Output the (x, y) coordinate of the center of the cell containing the given text.  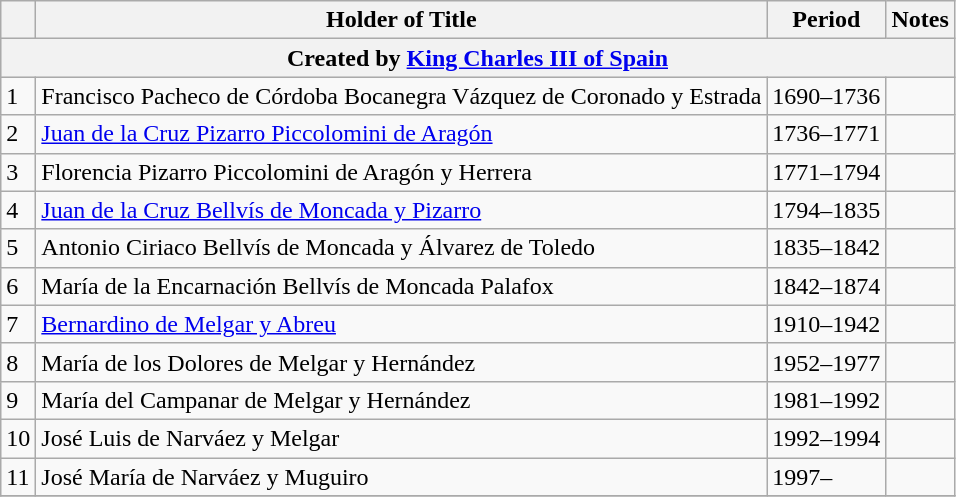
1952–1977 (826, 362)
5 (18, 248)
José Luis de Narváez y Melgar (402, 438)
10 (18, 438)
Antonio Ciriaco Bellvís de Moncada y Álvarez de Toledo (402, 248)
11 (18, 477)
1981–1992 (826, 400)
1736–1771 (826, 134)
2 (18, 134)
Florencia Pizarro Piccolomini de Aragón y Herrera (402, 172)
1835–1842 (826, 248)
María de la Encarnación Bellvís de Moncada Palafox (402, 286)
María de los Dolores de Melgar y Hernández (402, 362)
Holder of Title (402, 20)
9 (18, 400)
José María de Narváez y Muguiro (402, 477)
Francisco Pacheco de Córdoba Bocanegra Vázquez de Coronado y Estrada (402, 96)
Juan de la Cruz Pizarro Piccolomini de Aragón (402, 134)
1771–1794 (826, 172)
1690–1736 (826, 96)
1842–1874 (826, 286)
1992–1994 (826, 438)
1910–1942 (826, 324)
8 (18, 362)
4 (18, 210)
1794–1835 (826, 210)
Bernardino de Melgar y Abreu (402, 324)
Created by King Charles III of Spain (478, 58)
1997– (826, 477)
Notes (920, 20)
7 (18, 324)
3 (18, 172)
Period (826, 20)
6 (18, 286)
María del Campanar de Melgar y Hernández (402, 400)
Juan de la Cruz Bellvís de Moncada y Pizarro (402, 210)
1 (18, 96)
